From the cell containing the given text, extract its center point as [X, Y] coordinate. 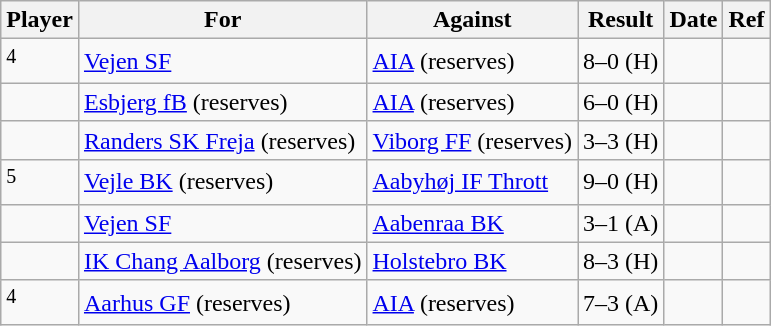
Result [621, 20]
Aarhus GF (reserves) [222, 302]
9–0 (H) [621, 182]
Player [40, 20]
Aabyhøj IF Thrott [472, 182]
3–1 (A) [621, 223]
Ref [746, 20]
6–0 (H) [621, 102]
Vejle BK (reserves) [222, 182]
3–3 (H) [621, 140]
Randers SK Freja (reserves) [222, 140]
Date [694, 20]
Viborg FF (reserves) [472, 140]
7–3 (A) [621, 302]
Esbjerg fB (reserves) [222, 102]
Holstebro BK [472, 261]
8–0 (H) [621, 62]
8–3 (H) [621, 261]
Against [472, 20]
For [222, 20]
5 [40, 182]
IK Chang Aalborg (reserves) [222, 261]
Aabenraa BK [472, 223]
